Return (X, Y) of the center of cell containing provided text 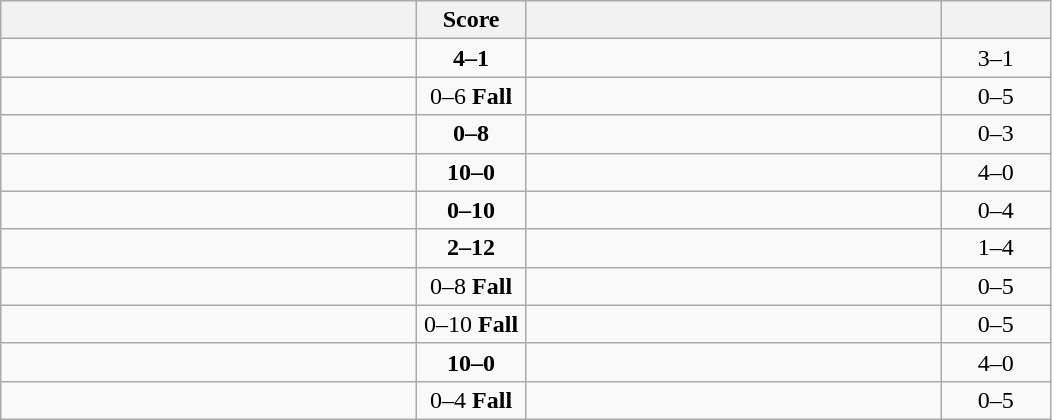
Score (472, 20)
1–4 (996, 248)
0–3 (996, 134)
4–1 (472, 58)
0–10 Fall (472, 324)
0–4 (996, 210)
0–10 (472, 210)
0–8 Fall (472, 286)
3–1 (996, 58)
0–8 (472, 134)
0–6 Fall (472, 96)
2–12 (472, 248)
0–4 Fall (472, 400)
